From the cell containing the given text, extract its center point as [X, Y] coordinate. 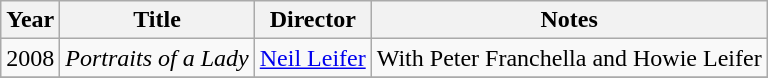
Notes [569, 20]
Year [30, 20]
Neil Leifer [312, 58]
2008 [30, 58]
Title [157, 20]
With Peter Franchella and Howie Leifer [569, 58]
Director [312, 20]
Portraits of a Lady [157, 58]
